Extract the [x, y] coordinate from the center of the cell holding the provided text.  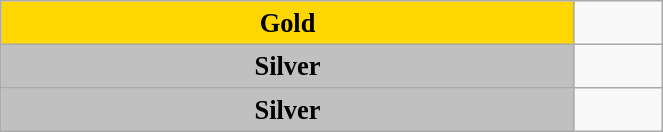
Gold [288, 22]
